Output the [x, y] coordinate of the center of the cell containing the given text.  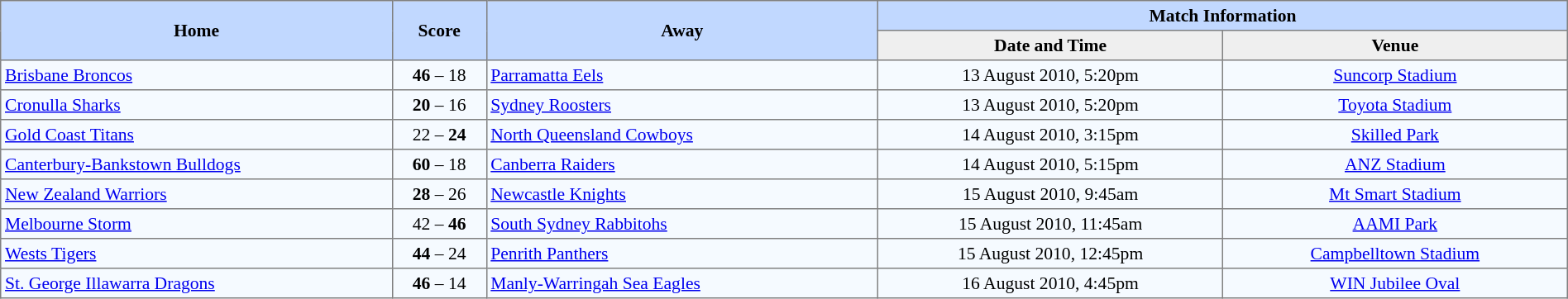
South Sydney Rabbitohs [682, 224]
Match Information [1223, 16]
44 – 24 [439, 254]
Brisbane Broncos [197, 75]
North Queensland Cowboys [682, 135]
Home [197, 31]
14 August 2010, 5:15pm [1050, 164]
Date and Time [1050, 45]
Canterbury-Bankstown Bulldogs [197, 164]
Penrith Panthers [682, 254]
Toyota Stadium [1394, 105]
16 August 2010, 4:45pm [1050, 283]
46 – 14 [439, 283]
Suncorp Stadium [1394, 75]
Wests Tigers [197, 254]
Manly-Warringah Sea Eagles [682, 283]
AAMI Park [1394, 224]
New Zealand Warriors [197, 194]
28 – 26 [439, 194]
Mt Smart Stadium [1394, 194]
15 August 2010, 11:45am [1050, 224]
ANZ Stadium [1394, 164]
Sydney Roosters [682, 105]
Campbelltown Stadium [1394, 254]
WIN Jubilee Oval [1394, 283]
Away [682, 31]
Newcastle Knights [682, 194]
Gold Coast Titans [197, 135]
60 – 18 [439, 164]
14 August 2010, 3:15pm [1050, 135]
15 August 2010, 9:45am [1050, 194]
Skilled Park [1394, 135]
Cronulla Sharks [197, 105]
Score [439, 31]
Parramatta Eels [682, 75]
22 – 24 [439, 135]
20 – 16 [439, 105]
Melbourne Storm [197, 224]
42 – 46 [439, 224]
46 – 18 [439, 75]
St. George Illawarra Dragons [197, 283]
Canberra Raiders [682, 164]
15 August 2010, 12:45pm [1050, 254]
Venue [1394, 45]
